For the text-containing cell, return its midpoint in [x, y] coordinate format. 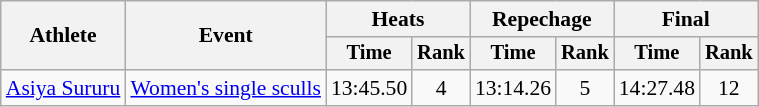
13:45.50 [369, 88]
4 [441, 88]
12 [729, 88]
Final [686, 19]
Event [226, 36]
5 [585, 88]
13:14.26 [513, 88]
14:27.48 [657, 88]
Athlete [64, 36]
Heats [398, 19]
Women's single sculls [226, 88]
Asiya Sururu [64, 88]
Repechage [542, 19]
